Output the (X, Y) coordinate of the center of the cell containing the given text.  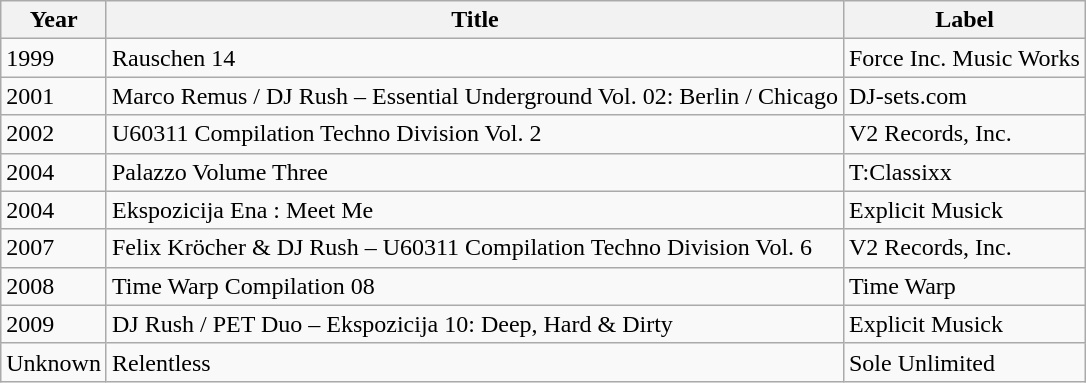
Title (474, 20)
Felix Kröcher & DJ Rush – U60311 Compilation Techno Division Vol. 6 (474, 248)
Marco Remus / DJ Rush – Essential Underground Vol. 02: Berlin / Chicago (474, 96)
T:Classixx (964, 172)
DJ-sets.com (964, 96)
2008 (54, 286)
Year (54, 20)
DJ Rush / PET Duo – Ekspozicija 10: Deep, Hard & Dirty (474, 324)
Palazzo Volume Three (474, 172)
Sole Unlimited (964, 362)
Rauschen 14 (474, 58)
Force Inc. Music Works (964, 58)
2001 (54, 96)
Label (964, 20)
2009 (54, 324)
Relentless (474, 362)
1999 (54, 58)
Ekspozicija Ena : Meet Me (474, 210)
Time Warp (964, 286)
2002 (54, 134)
Unknown (54, 362)
U60311 Compilation Techno Division Vol. 2 (474, 134)
Time Warp Compilation 08 (474, 286)
2007 (54, 248)
